Output the (x, y) coordinate of the center of the cell containing the given text.  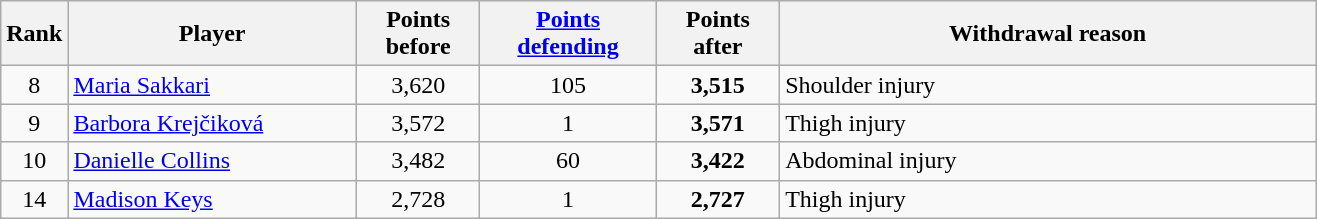
2,728 (418, 199)
Withdrawal reason (1048, 34)
Barbora Krejčiková (212, 123)
3,620 (418, 85)
10 (34, 161)
Player (212, 34)
3,515 (718, 85)
Points after (718, 34)
Abdominal injury (1048, 161)
14 (34, 199)
Rank (34, 34)
Danielle Collins (212, 161)
2,727 (718, 199)
3,572 (418, 123)
3,422 (718, 161)
105 (568, 85)
9 (34, 123)
Points defending (568, 34)
Maria Sakkari (212, 85)
60 (568, 161)
Shoulder injury (1048, 85)
3,571 (718, 123)
Madison Keys (212, 199)
3,482 (418, 161)
Points before (418, 34)
8 (34, 85)
